Scan for the cell matching the given text and deliver its (X, Y) coordinate at center. 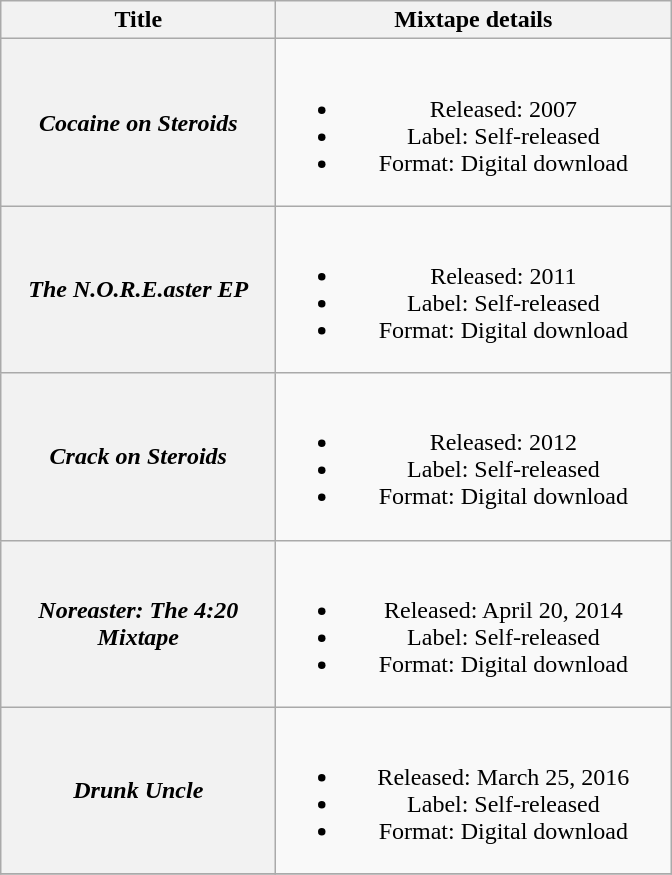
Drunk Uncle (138, 790)
The N.O.R.E.aster EP (138, 290)
Released: 2012Label: Self-releasedFormat: Digital download (474, 456)
Title (138, 20)
Mixtape details (474, 20)
Released: March 25, 2016Label: Self-releasedFormat: Digital download (474, 790)
Cocaine on Steroids (138, 122)
Noreaster: The 4:20 Mixtape (138, 624)
Released: 2007Label: Self-releasedFormat: Digital download (474, 122)
Released: April 20, 2014Label: Self-releasedFormat: Digital download (474, 624)
Released: 2011Label: Self-releasedFormat: Digital download (474, 290)
Crack on Steroids (138, 456)
